Capture the cell that displays the provided text and extract its [x, y] central coordinate. 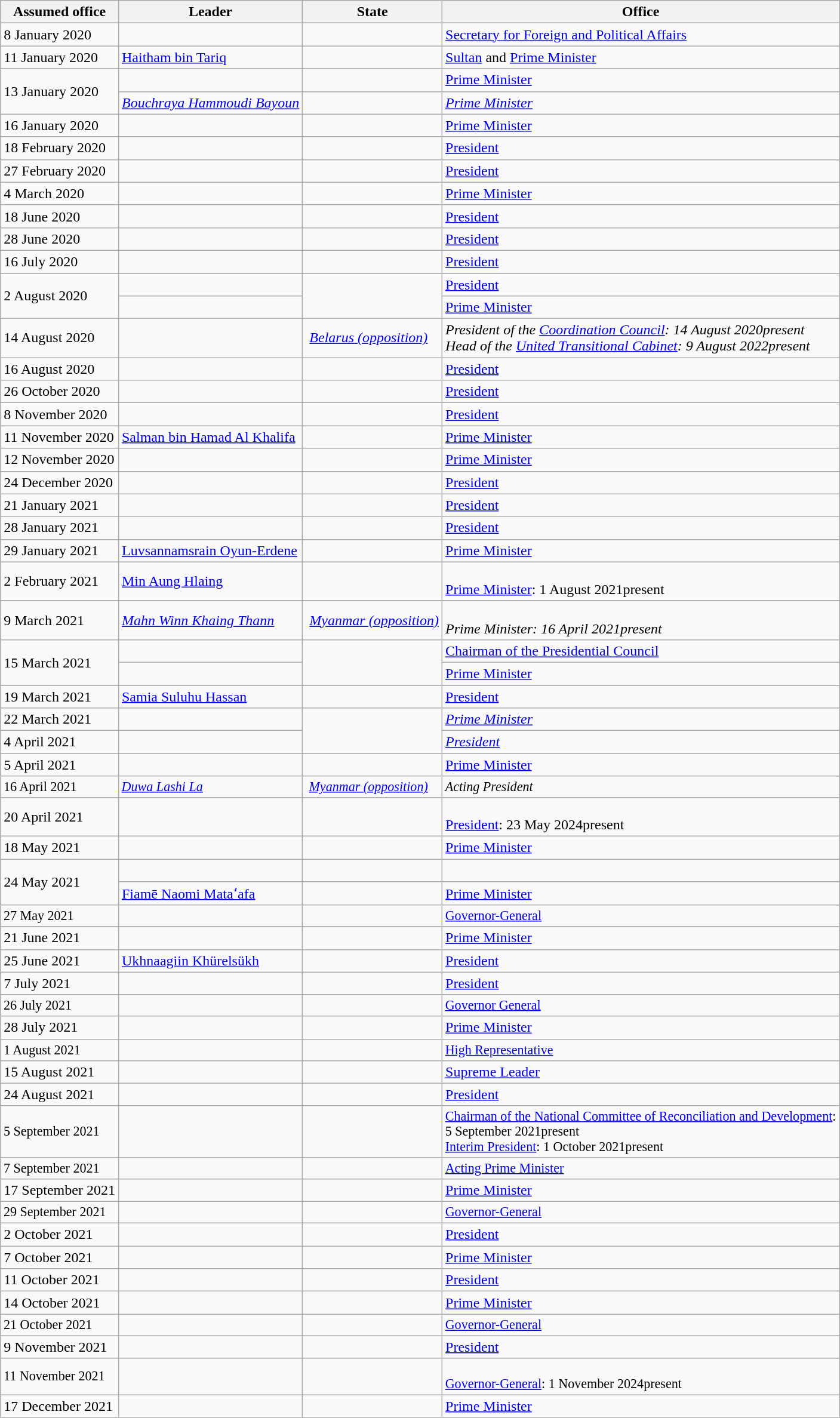
20 April 2021 [60, 817]
Governor General [641, 1005]
16 January 2020 [60, 125]
2 October 2021 [60, 1235]
17 December 2021 [60, 1406]
Secretary for Foreign and Political Affairs [641, 35]
12 November 2020 [60, 460]
15 March 2021 [60, 662]
8 January 2020 [60, 35]
24 May 2021 [60, 882]
Acting Prime Minister [641, 1168]
7 July 2021 [60, 983]
22 March 2021 [60, 719]
27 May 2021 [60, 916]
11 November 2021 [60, 1377]
7 October 2021 [60, 1257]
Assumed office [60, 12]
Sultan and Prime Minister [641, 57]
Salman bin Hamad Al Khalifa [210, 437]
President of the Coordination Council: 14 August 2020presentHead of the United Transitional Cabinet: 9 August 2022present [641, 338]
18 May 2021 [60, 848]
19 March 2021 [60, 697]
21 June 2021 [60, 938]
14 October 2021 [60, 1303]
Prime Minister: 16 April 2021present [641, 620]
2 February 2021 [60, 582]
8 November 2020 [60, 414]
21 October 2021 [60, 1325]
Belarus (opposition) [373, 338]
27 February 2020 [60, 171]
Min Aung Hlaing [210, 582]
Acting President [641, 787]
Duwa Lashi La [210, 787]
13 January 2020 [60, 91]
26 July 2021 [60, 1005]
Fiamē Naomi Mataʻafa [210, 894]
Prime Minister: 1 August 2021present [641, 582]
29 January 2021 [60, 550]
Office [641, 12]
28 January 2021 [60, 528]
Chairman of the National Committee of Reconciliation and Development:5 September 2021presentInterim President: 1 October 2021present [641, 1132]
President: 23 May 2024present [641, 817]
29 September 2021 [60, 1213]
5 April 2021 [60, 765]
11 October 2021 [60, 1280]
Supreme Leader [641, 1072]
18 June 2020 [60, 216]
24 December 2020 [60, 482]
25 June 2021 [60, 961]
24 August 2021 [60, 1094]
9 March 2021 [60, 620]
11 January 2020 [60, 57]
5 September 2021 [60, 1132]
28 July 2021 [60, 1028]
Governor-General: 1 November 2024present [641, 1377]
4 March 2020 [60, 193]
4 April 2021 [60, 742]
Mahn Winn Khaing Thann [210, 620]
14 August 2020 [60, 338]
Leader [210, 12]
18 February 2020 [60, 148]
Samia Suluhu Hassan [210, 697]
State [373, 12]
21 January 2021 [60, 505]
17 September 2021 [60, 1191]
16 August 2020 [60, 369]
Luvsannamsrain Oyun-Erdene [210, 550]
Haitham bin Tariq [210, 57]
Ukhnaagiin Khürelsükh [210, 961]
28 June 2020 [60, 239]
16 April 2021 [60, 787]
1 August 2021 [60, 1050]
2 August 2020 [60, 296]
Bouchraya Hammoudi Bayoun [210, 103]
15 August 2021 [60, 1072]
Chairman of the Presidential Council [641, 651]
16 July 2020 [60, 262]
9 November 2021 [60, 1347]
26 October 2020 [60, 392]
High Representative [641, 1050]
11 November 2020 [60, 437]
7 September 2021 [60, 1168]
